Identify which cell holds the provided text, then report its [x, y] central coordinate. 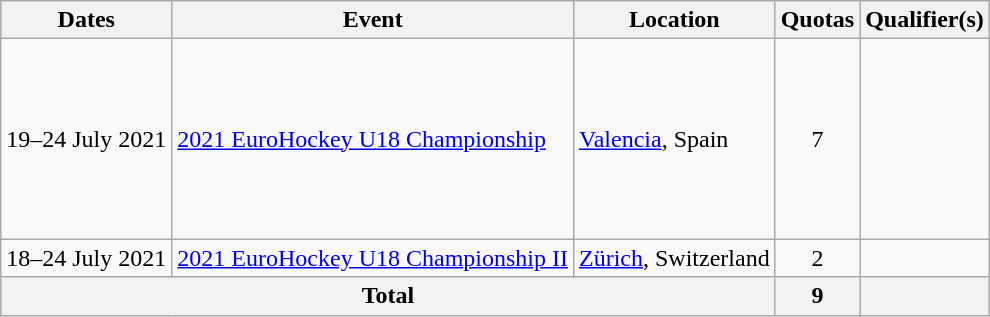
18–24 July 2021 [86, 258]
2 [817, 258]
7 [817, 139]
Zürich, Switzerland [674, 258]
Dates [86, 20]
Total [388, 296]
Location [674, 20]
Valencia, Spain [674, 139]
2021 EuroHockey U18 Championship II [373, 258]
Event [373, 20]
9 [817, 296]
19–24 July 2021 [86, 139]
Quotas [817, 20]
Qualifier(s) [925, 20]
2021 EuroHockey U18 Championship [373, 139]
